From the cell containing the given text, extract its center point as (x, y) coordinate. 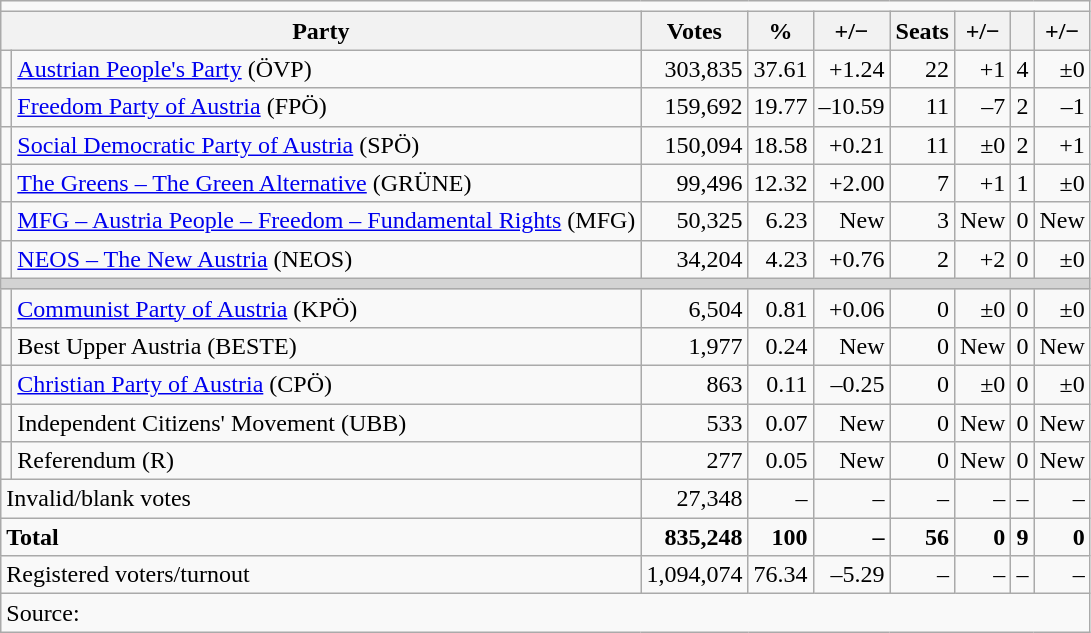
0.24 (780, 346)
6,504 (694, 308)
+0.76 (852, 259)
303,835 (694, 69)
+2.00 (852, 183)
0.05 (780, 461)
76.34 (780, 575)
159,692 (694, 107)
863 (694, 384)
19.77 (780, 107)
34,204 (694, 259)
1 (1022, 183)
Social Democratic Party of Austria (SPÖ) (326, 145)
37.61 (780, 69)
–10.59 (852, 107)
0.11 (780, 384)
Christian Party of Austria (CPÖ) (326, 384)
+2 (982, 259)
Austrian People's Party (ÖVP) (326, 69)
Communist Party of Austria (KPÖ) (326, 308)
1,977 (694, 346)
Total (321, 537)
835,248 (694, 537)
27,348 (694, 499)
MFG – Austria People – Freedom – Fundamental Rights (MFG) (326, 221)
Votes (694, 31)
The Greens – The Green Alternative (GRÜNE) (326, 183)
Referendum (R) (326, 461)
Seats (922, 31)
56 (922, 537)
Invalid/blank votes (321, 499)
–7 (982, 107)
Freedom Party of Austria (FPÖ) (326, 107)
Independent Citizens' Movement (UBB) (326, 423)
100 (780, 537)
1,094,074 (694, 575)
–0.25 (852, 384)
7 (922, 183)
+0.06 (852, 308)
3 (922, 221)
NEOS – The New Austria (NEOS) (326, 259)
% (780, 31)
99,496 (694, 183)
22 (922, 69)
+0.21 (852, 145)
Best Upper Austria (BESTE) (326, 346)
6.23 (780, 221)
4 (1022, 69)
150,094 (694, 145)
0.81 (780, 308)
+1.24 (852, 69)
Registered voters/turnout (321, 575)
277 (694, 461)
–5.29 (852, 575)
–1 (1062, 107)
4.23 (780, 259)
533 (694, 423)
18.58 (780, 145)
12.32 (780, 183)
Party (321, 31)
50,325 (694, 221)
9 (1022, 537)
0.07 (780, 423)
Source: (546, 613)
